Pinpoint the cell where the given text exists, returning its (X, Y) midpoint coordinate. 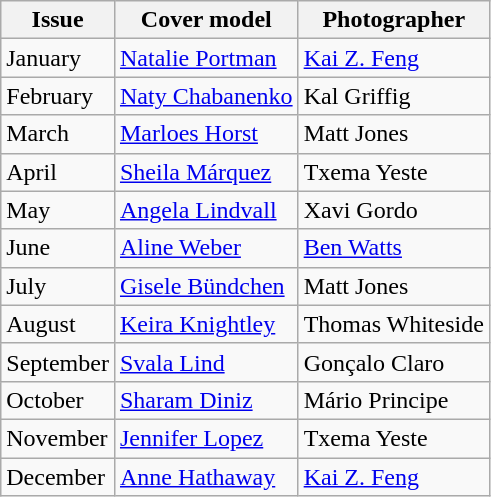
November (58, 438)
July (58, 286)
Naty Chabanenko (206, 96)
April (58, 172)
Jennifer Lopez (206, 438)
Xavi Gordo (394, 210)
Aline Weber (206, 248)
Thomas Whiteside (394, 324)
February (58, 96)
Gisele Bündchen (206, 286)
Keira Knightley (206, 324)
Natalie Portman (206, 58)
December (58, 477)
Cover model (206, 20)
Svala Lind (206, 362)
August (58, 324)
Photographer (394, 20)
Mário Principe (394, 400)
Gonçalo Claro (394, 362)
May (58, 210)
Anne Hathaway (206, 477)
Kal Griffig (394, 96)
June (58, 248)
Issue (58, 20)
October (58, 400)
Marloes Horst (206, 134)
September (58, 362)
Sheila Márquez (206, 172)
Ben Watts (394, 248)
January (58, 58)
Angela Lindvall (206, 210)
Sharam Diniz (206, 400)
March (58, 134)
